Scan for the cell matching the given text and deliver its (x, y) coordinate at center. 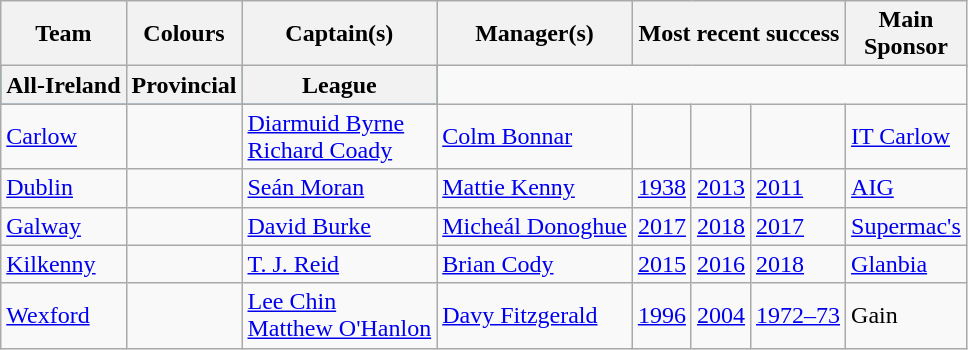
Micheál Donoghue (535, 226)
League (340, 85)
Glanbia (906, 264)
Kilkenny (64, 264)
AIG (906, 188)
Colours (184, 34)
IT Carlow (906, 136)
Carlow (64, 136)
Seán Moran (340, 188)
Team (64, 34)
2013 (720, 188)
Provincial (184, 85)
Davy Fitzgerald (535, 316)
Manager(s) (535, 34)
MainSponsor (906, 34)
Gain (906, 316)
1972–73 (798, 316)
1996 (662, 316)
Wexford (64, 316)
Diarmuid ByrneRichard Coady (340, 136)
Most recent success (738, 34)
Captain(s) (340, 34)
Lee ChinMatthew O'Hanlon (340, 316)
2004 (720, 316)
Brian Cody (535, 264)
2011 (798, 188)
Colm Bonnar (535, 136)
Mattie Kenny (535, 188)
Galway (64, 226)
David Burke (340, 226)
All-Ireland (64, 85)
T. J. Reid (340, 264)
2016 (720, 264)
Dublin (64, 188)
1938 (662, 188)
Supermac's (906, 226)
2015 (662, 264)
